Detect which cell encompasses the target text, then output its (X, Y) center coordinate. 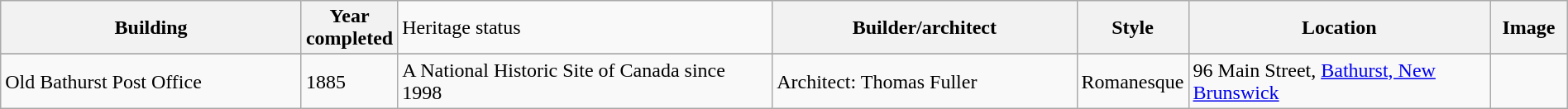
Architect: Thomas Fuller (925, 81)
Style (1133, 28)
Builder/architect (925, 28)
A National Historic Site of Canada since 1998 (586, 81)
Image (1529, 28)
Heritage status (586, 28)
Old Bathurst Post Office (151, 81)
Romanesque (1133, 81)
Building (151, 28)
Location (1339, 28)
1885 (349, 81)
Year completed (349, 28)
96 Main Street, Bathurst, New Brunswick (1339, 81)
